Return (X, Y) of the center of cell containing provided text 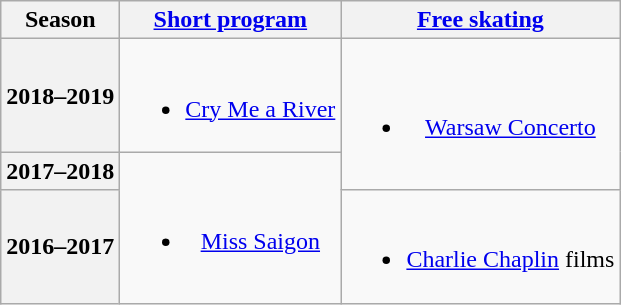
Miss Saigon (230, 228)
Short program (230, 20)
Cry Me a River (230, 96)
Charlie Chaplin films (480, 246)
2016–2017 (60, 246)
Warsaw Concerto (480, 114)
2017–2018 (60, 171)
Season (60, 20)
Free skating (480, 20)
2018–2019 (60, 96)
